Identify which cell holds the provided text, then report its (x, y) central coordinate. 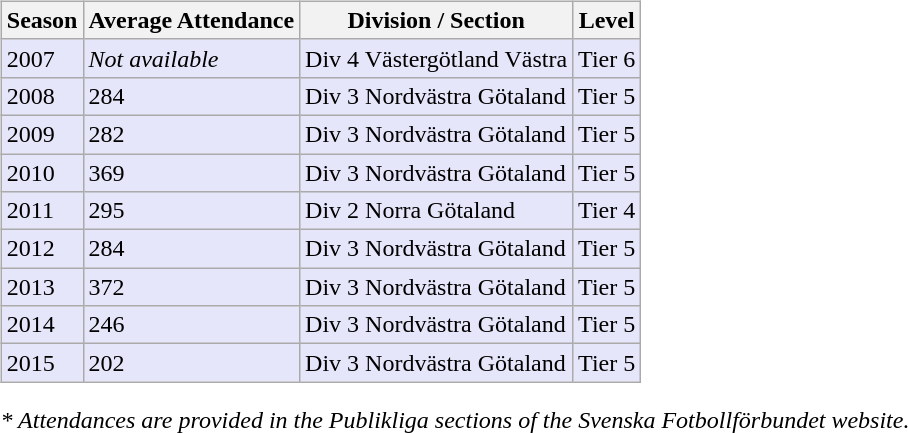
2007 (42, 58)
Level (607, 20)
2014 (42, 325)
2012 (42, 249)
372 (192, 287)
Div 4 Västergötland Västra (436, 58)
2015 (42, 363)
Div 2 Norra Götaland (436, 211)
2013 (42, 287)
295 (192, 211)
Tier 6 (607, 58)
Division / Section (436, 20)
2011 (42, 211)
2008 (42, 96)
202 (192, 363)
Season (42, 20)
369 (192, 173)
246 (192, 325)
2009 (42, 134)
Average Attendance (192, 20)
2010 (42, 173)
Tier 4 (607, 211)
282 (192, 134)
Not available (192, 58)
